Provide the [X, Y] coordinate of the cell's center where the given text is located.  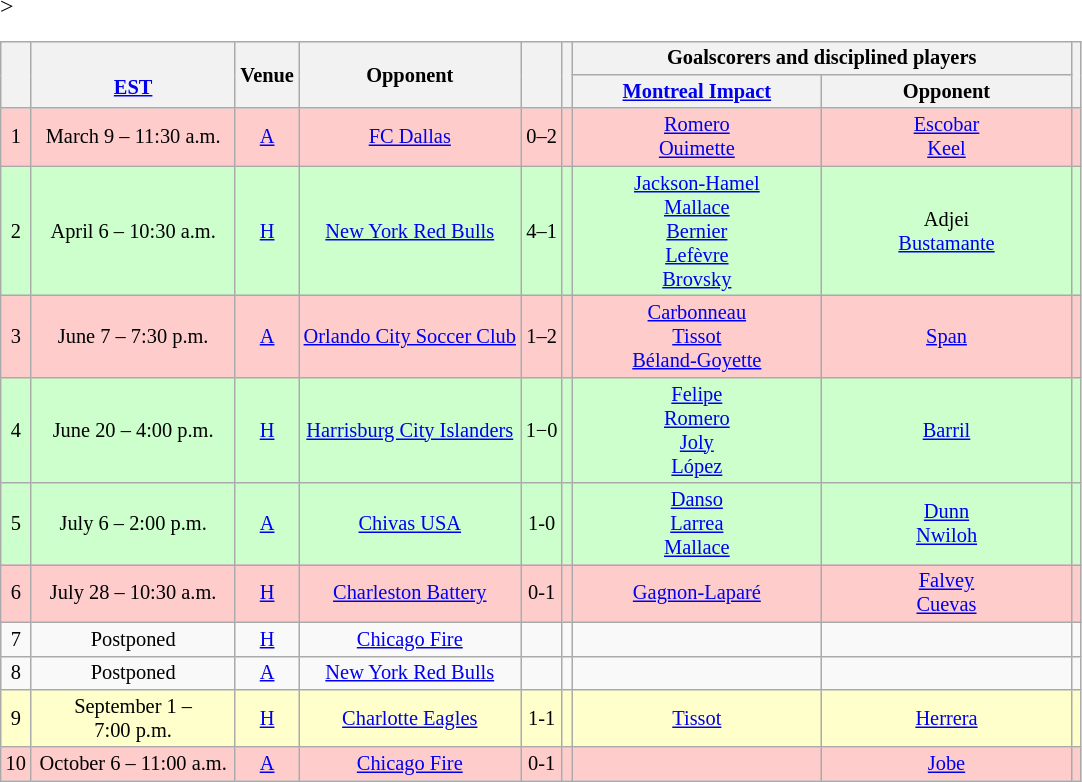
10 [16, 764]
Falvey Cuevas [947, 594]
1-0 [542, 524]
Felipe Romero Joly López [697, 430]
October 6 – 11:00 a.m. [134, 764]
Barril [947, 430]
Span [947, 337]
Montreal Impact [697, 92]
Gagnon-Laparé [697, 594]
March 9 – 11:30 a.m. [134, 137]
Carbonneau Tissot Béland-Goyette [697, 337]
June 7 – 7:30 p.m. [134, 337]
4–1 [542, 231]
Danso Larrea Mallace [697, 524]
Jobe [947, 764]
6 [16, 594]
Venue [266, 74]
9 [16, 719]
Romero Ouimette [697, 137]
Herrera [947, 719]
September 1 – 7:00 p.m. [134, 719]
July 6 – 2:00 p.m. [134, 524]
Harrisburg City Islanders [410, 430]
1 [16, 137]
Goalscorers and disciplined players [822, 58]
April 6 – 10:30 a.m. [134, 231]
2 [16, 231]
0–2 [542, 137]
1–2 [542, 337]
7 [16, 639]
June 20 – 4:00 p.m. [134, 430]
Chivas USA [410, 524]
5 [16, 524]
8 [16, 673]
3 [16, 337]
Adjei Bustamante [947, 231]
4 [16, 430]
Charleston Battery [410, 594]
July 28 – 10:30 a.m. [134, 594]
1-1 [542, 719]
Tissot [697, 719]
Dunn Nwiloh [947, 524]
Escobar Keel [947, 137]
FC Dallas [410, 137]
Jackson-Hamel Mallace Bernier Lefèvre Brovsky [697, 231]
EST [134, 74]
1−0 [542, 430]
Orlando City Soccer Club [410, 337]
Charlotte Eagles [410, 719]
